Find where the given text appears and provide that cell's center as [x, y] coordinate. 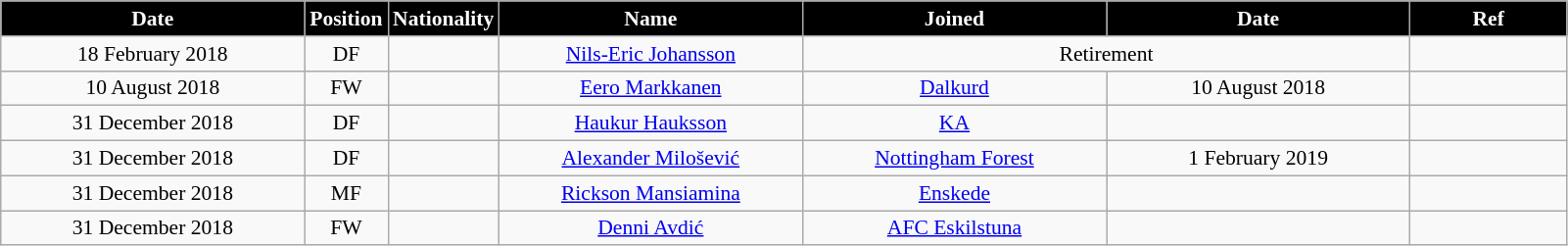
Rickson Mansiamina [650, 193]
Ref [1489, 19]
Joined [954, 19]
Haukur Hauksson [650, 123]
Dalkurd [954, 88]
Alexander Milošević [650, 159]
Denni Avdić [650, 228]
Enskede [954, 193]
Name [650, 19]
Nils-Eric Johansson [650, 54]
Eero Markkanen [650, 88]
AFC Eskilstuna [954, 228]
1 February 2019 [1259, 159]
Position [347, 19]
18 February 2018 [153, 54]
MF [347, 193]
Nationality [443, 19]
Retirement [1106, 54]
Nottingham Forest [954, 159]
KA [954, 123]
